Provide the (X, Y) coordinate of the cell's center where the given text is located.  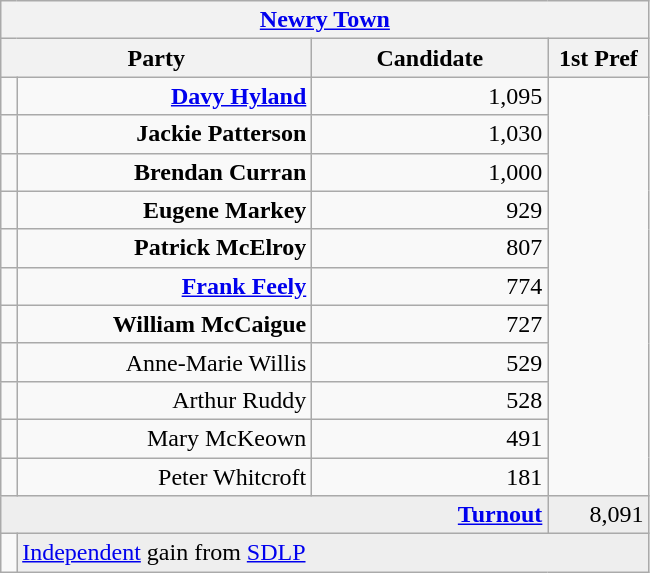
491 (430, 438)
807 (430, 248)
774 (430, 286)
8,091 (598, 515)
Peter Whitcroft (164, 477)
Candidate (430, 58)
181 (430, 477)
Anne-Marie Willis (164, 362)
1,095 (430, 96)
929 (430, 210)
Eugene Markey (164, 210)
Brendan Curran (164, 172)
Independent gain from SDLP (333, 553)
William McCaigue (164, 324)
Arthur Ruddy (164, 400)
Davy Hyland (164, 96)
1st Pref (598, 58)
Mary McKeown (164, 438)
1,030 (430, 134)
Turnout (274, 515)
528 (430, 400)
727 (430, 324)
Newry Town (325, 20)
Patrick McElroy (164, 248)
529 (430, 362)
Party (156, 58)
Jackie Patterson (164, 134)
Frank Feely (164, 286)
1,000 (430, 172)
